Locate the cell with the specified text and output its (x, y) center coordinate. 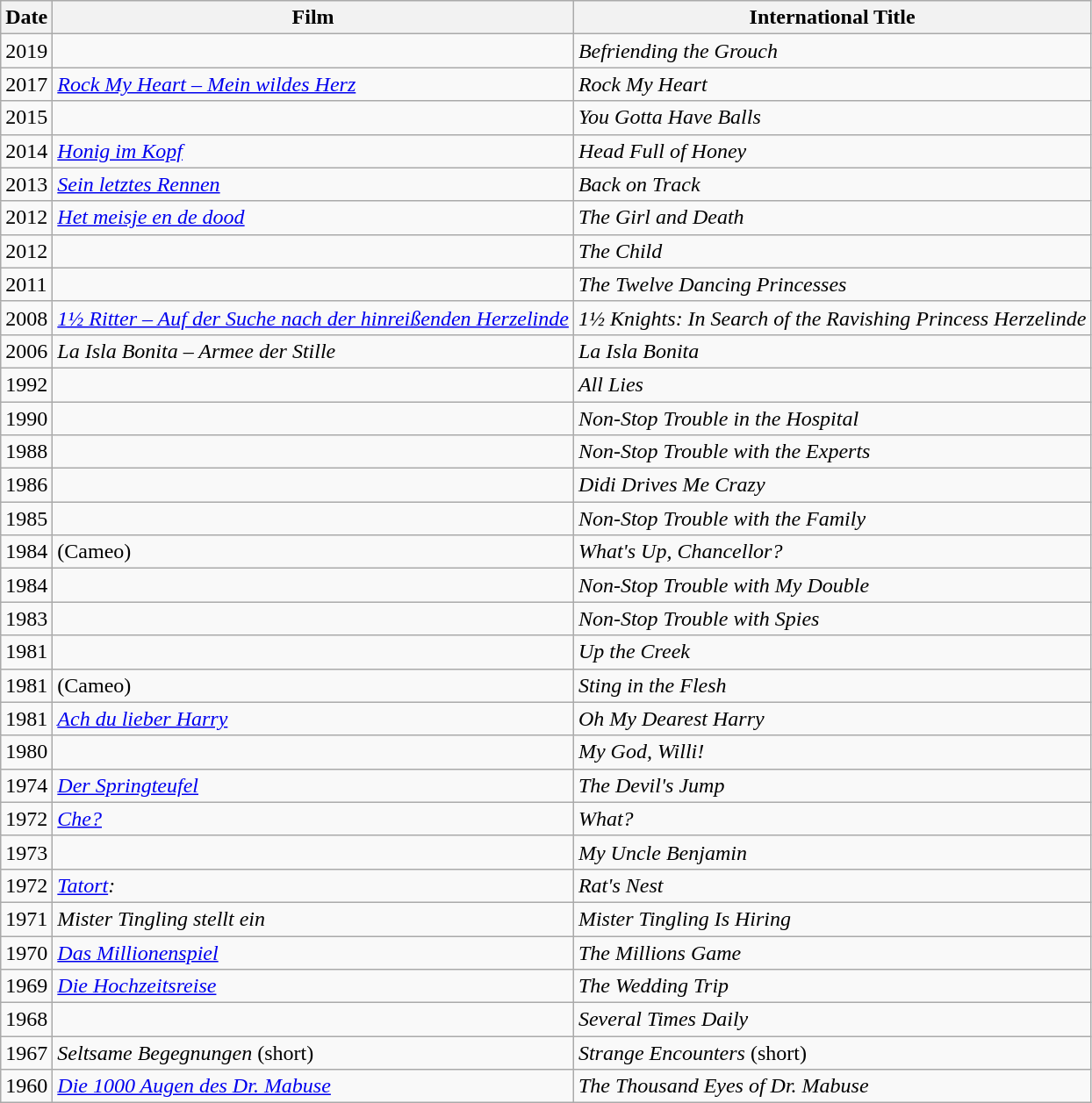
What? (832, 819)
1971 (26, 919)
2017 (26, 84)
1974 (26, 785)
Die Hochzeitsreise (313, 986)
2013 (26, 184)
The Devil's Jump (832, 785)
2015 (26, 118)
Seltsame Begegnungen (short) (313, 1053)
The Wedding Trip (832, 986)
1983 (26, 619)
La Isla Bonita – Armee der Stille (313, 351)
Non-Stop Trouble with the Experts (832, 452)
1968 (26, 1020)
Up the Creek (832, 652)
Rat's Nest (832, 885)
1985 (26, 519)
The Girl and Death (832, 218)
Rock My Heart (832, 84)
You Gotta Have Balls (832, 118)
Rock My Heart – Mein wildes Herz (313, 84)
Non-Stop Trouble with the Family (832, 519)
My God, Willi! (832, 752)
Befriending the Grouch (832, 51)
Head Full of Honey (832, 151)
Didi Drives Me Crazy (832, 485)
Das Millionenspiel (313, 952)
The Child (832, 251)
Sein letztes Rennen (313, 184)
1½ Ritter – Auf der Suche nach der hinreißenden Herzelinde (313, 318)
Ach du lieber Harry (313, 719)
All Lies (832, 384)
1969 (26, 986)
Che? (313, 819)
International Title (832, 18)
1960 (26, 1086)
Date (26, 18)
1988 (26, 452)
Oh My Dearest Harry (832, 719)
2008 (26, 318)
The Twelve Dancing Princesses (832, 284)
1992 (26, 384)
1970 (26, 952)
Film (313, 18)
What's Up, Chancellor? (832, 552)
The Millions Game (832, 952)
1½ Knights: In Search of the Ravishing Princess Herzelinde (832, 318)
Sting in the Flesh (832, 685)
2019 (26, 51)
Mister Tingling stellt ein (313, 919)
Non-Stop Trouble in the Hospital (832, 419)
Several Times Daily (832, 1020)
1990 (26, 419)
1967 (26, 1053)
Mister Tingling Is Hiring (832, 919)
My Uncle Benjamin (832, 852)
1973 (26, 852)
Non-Stop Trouble with Spies (832, 619)
Non-Stop Trouble with My Double (832, 585)
Honig im Kopf (313, 151)
1986 (26, 485)
Der Springteufel (313, 785)
2006 (26, 351)
The Thousand Eyes of Dr. Mabuse (832, 1086)
Strange Encounters (short) (832, 1053)
Die 1000 Augen des Dr. Mabuse (313, 1086)
La Isla Bonita (832, 351)
2014 (26, 151)
Het meisje en de dood (313, 218)
Tatort: (313, 885)
1980 (26, 752)
Back on Track (832, 184)
2011 (26, 284)
